Determine the (x, y) coordinate at the center of the cell enclosing the given text.  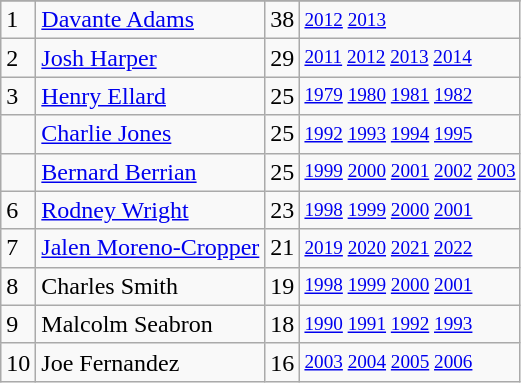
Charlie Jones (150, 134)
Josh Harper (150, 58)
23 (282, 210)
6 (18, 210)
2 (18, 58)
10 (18, 362)
7 (18, 248)
2011 2012 2013 2014 (410, 58)
Henry Ellard (150, 96)
1990 1991 1992 1993 (410, 324)
29 (282, 58)
Jalen Moreno-Cropper (150, 248)
21 (282, 248)
18 (282, 324)
8 (18, 286)
16 (282, 362)
2003 2004 2005 2006 (410, 362)
2019 2020 2021 2022 (410, 248)
1992 1993 1994 1995 (410, 134)
2012 2013 (410, 20)
38 (282, 20)
1979 1980 1981 1982 (410, 96)
Davante Adams (150, 20)
1999 2000 2001 2002 2003 (410, 172)
9 (18, 324)
1 (18, 20)
Joe Fernandez (150, 362)
Charles Smith (150, 286)
3 (18, 96)
Bernard Berrian (150, 172)
Malcolm Seabron (150, 324)
19 (282, 286)
Rodney Wright (150, 210)
